Output the [X, Y] coordinate of the center of the cell containing the given text.  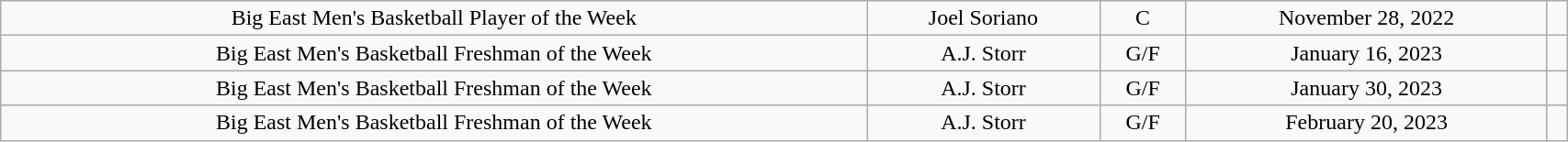
C [1143, 18]
January 16, 2023 [1367, 53]
January 30, 2023 [1367, 88]
Joel Soriano [983, 18]
Big East Men's Basketball Player of the Week [434, 18]
February 20, 2023 [1367, 123]
November 28, 2022 [1367, 18]
